Capture the cell that displays the provided text and extract its (X, Y) central coordinate. 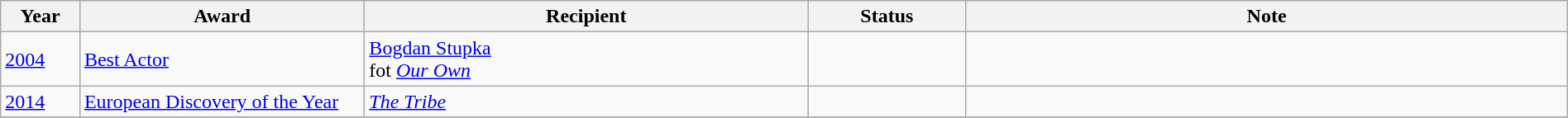
Year (41, 17)
Note (1267, 17)
2014 (41, 101)
Recipient (586, 17)
2004 (41, 59)
Status (887, 17)
Best Actor (222, 59)
Award (222, 17)
The Tribe (586, 101)
Bogdan Stupkafot Our Own (586, 59)
European Discovery of the Year (222, 101)
